Locate the cell with the specified text and output its [x, y] center coordinate. 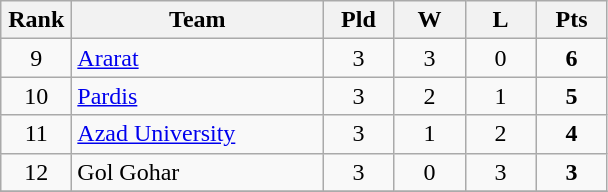
5 [572, 96]
9 [36, 58]
6 [572, 58]
Pld [358, 20]
12 [36, 172]
Gol Gohar [198, 172]
Pardis [198, 96]
Ararat [198, 58]
Team [198, 20]
4 [572, 134]
Rank [36, 20]
L [500, 20]
10 [36, 96]
Pts [572, 20]
W [430, 20]
11 [36, 134]
Azad University [198, 134]
